Pinpoint the cell where the given text exists, returning its [X, Y] midpoint coordinate. 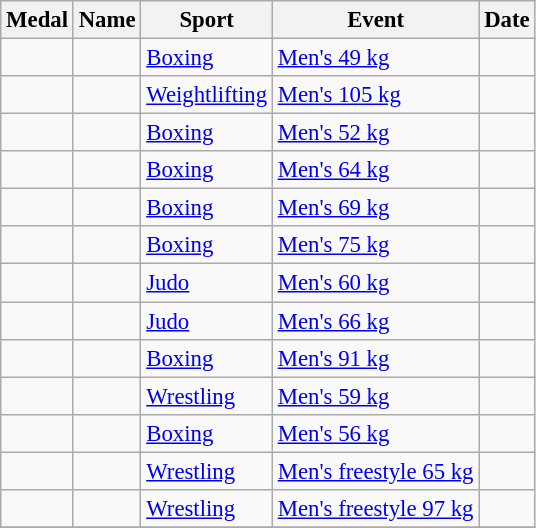
Men's 52 kg [375, 133]
Men's freestyle 65 kg [375, 471]
Men's 91 kg [375, 358]
Men's 59 kg [375, 396]
Sport [207, 20]
Name [107, 20]
Weightlifting [207, 95]
Date [507, 20]
Men's freestyle 97 kg [375, 509]
Men's 105 kg [375, 95]
Men's 49 kg [375, 58]
Men's 69 kg [375, 208]
Men's 56 kg [375, 433]
Event [375, 20]
Men's 75 kg [375, 245]
Men's 64 kg [375, 170]
Men's 66 kg [375, 321]
Medal [38, 20]
Men's 60 kg [375, 283]
